For the text-containing cell, return its midpoint in [X, Y] coordinate format. 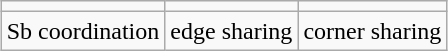
Sb coordination [83, 31]
edge sharing [232, 31]
corner sharing [372, 31]
